Locate the cell with the specified text and output its [X, Y] center coordinate. 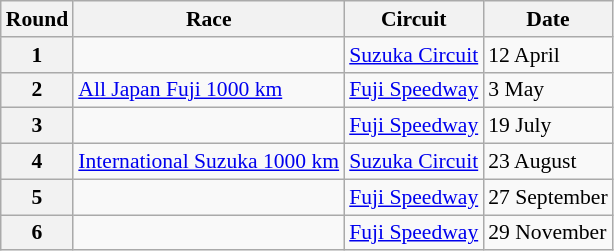
6 [38, 233]
29 November [548, 233]
3 May [548, 90]
5 [38, 197]
Date [548, 19]
3 [38, 126]
Circuit [414, 19]
2 [38, 90]
Race [208, 19]
Round [38, 19]
27 September [548, 197]
19 July [548, 126]
International Suzuka 1000 km [208, 162]
1 [38, 55]
All Japan Fuji 1000 km [208, 90]
23 August [548, 162]
12 April [548, 55]
4 [38, 162]
